For the text-containing cell, return its midpoint in [X, Y] coordinate format. 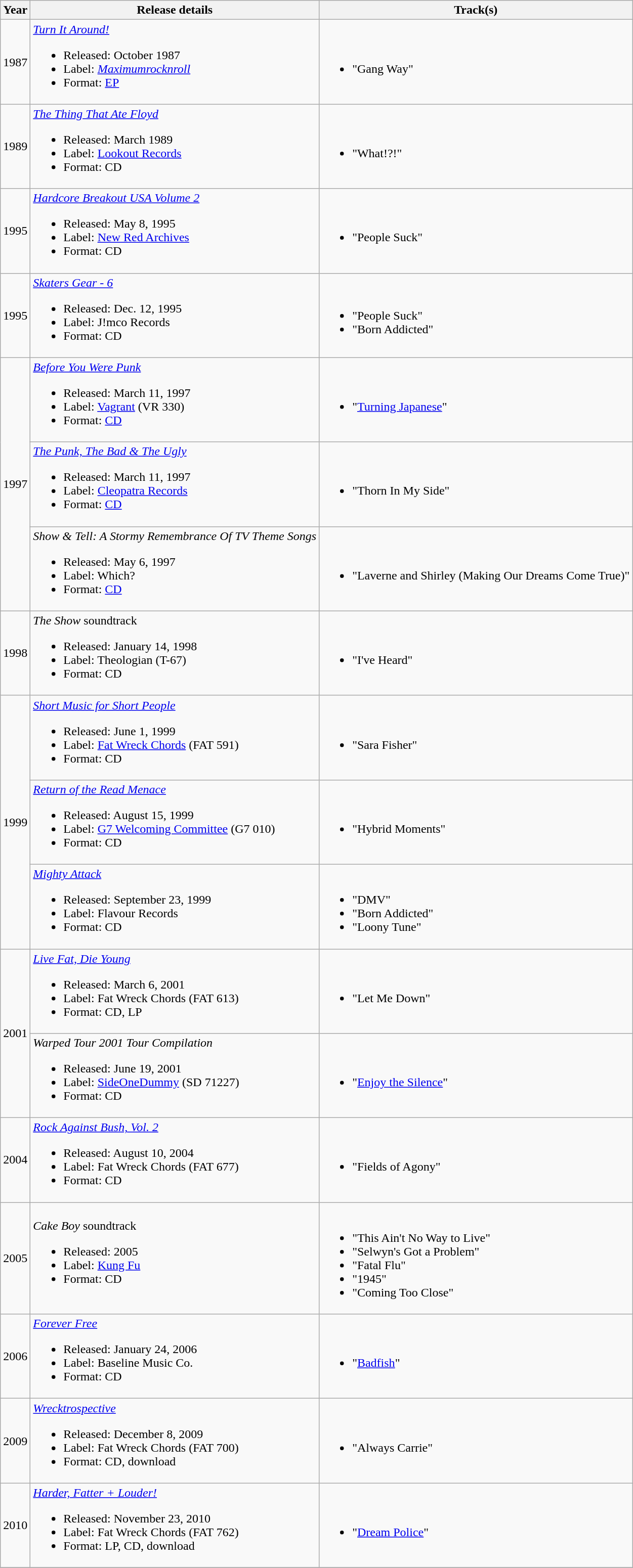
"Dream Police" [476, 1525]
"What!?!" [476, 147]
Rock Against Bush, Vol. 2Released: August 10, 2004Label: Fat Wreck Chords (FAT 677)Format: CD [175, 1160]
1997 [15, 484]
1987 [15, 62]
The Punk, The Bad & The UglyReleased: March 11, 1997Label: Cleopatra RecordsFormat: CD [175, 484]
2005 [15, 1258]
Hardcore Breakout USA Volume 2Released: May 8, 1995Label: New Red ArchivesFormat: CD [175, 231]
The Show soundtrackReleased: January 14, 1998Label: Theologian (T-67)Format: CD [175, 653]
Skaters Gear - 6Released: Dec. 12, 1995Label: J!mco RecordsFormat: CD [175, 316]
WrecktrospectiveReleased: December 8, 2009Label: Fat Wreck Chords (FAT 700)Format: CD, download [175, 1441]
Short Music for Short PeopleReleased: June 1, 1999Label: Fat Wreck Chords (FAT 591)Format: CD [175, 737]
Release details [175, 10]
Track(s) [476, 10]
2004 [15, 1160]
2010 [15, 1525]
"I've Heard" [476, 653]
"Let Me Down" [476, 991]
Harder, Fatter + Louder!Released: November 23, 2010Label: Fat Wreck Chords (FAT 762)Format: LP, CD, download [175, 1525]
"People Suck""Born Addicted" [476, 316]
Cake Boy soundtrackReleased: 2005Label: Kung FuFormat: CD [175, 1258]
2006 [15, 1356]
Warped Tour 2001 Tour CompilationReleased: June 19, 2001Label: SideOneDummy (SD 71227)Format: CD [175, 1076]
"Badfish" [476, 1356]
Year [15, 10]
Turn It Around!Released: October 1987Label: MaximumrocknrollFormat: EP [175, 62]
"Turning Japanese" [476, 399]
"DMV""Born Addicted""Loony Tune" [476, 906]
Return of the Read MenaceReleased: August 15, 1999Label: G7 Welcoming Committee (G7 010)Format: CD [175, 822]
2001 [15, 1033]
The Thing That Ate FloydReleased: March 1989Label: Lookout RecordsFormat: CD [175, 147]
Forever FreeReleased: January 24, 2006Label: Baseline Music Co.Format: CD [175, 1356]
"This Ain't No Way to Live""Selwyn's Got a Problem""Fatal Flu" "1945" "Coming Too Close" [476, 1258]
"Hybrid Moments" [476, 822]
"People Suck" [476, 231]
2009 [15, 1441]
1999 [15, 822]
"Always Carrie" [476, 1441]
"Fields of Agony" [476, 1160]
1998 [15, 653]
"Laverne and Shirley (Making Our Dreams Come True)" [476, 568]
"Enjoy the Silence" [476, 1076]
Show & Tell: A Stormy Remembrance Of TV Theme SongsReleased: May 6, 1997Label: Which?Format: CD [175, 568]
"Thorn In My Side" [476, 484]
Before You Were PunkReleased: March 11, 1997Label: Vagrant (VR 330)Format: CD [175, 399]
"Sara Fisher" [476, 737]
"Gang Way" [476, 62]
1989 [15, 147]
Mighty AttackReleased: September 23, 1999Label: Flavour RecordsFormat: CD [175, 906]
Live Fat, Die YoungReleased: March 6, 2001Label: Fat Wreck Chords (FAT 613)Format: CD, LP [175, 991]
